Output the (x, y) coordinate of the center of the cell containing the given text.  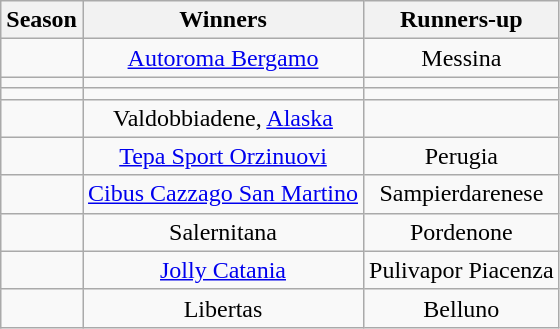
Messina (462, 58)
Belluno (462, 308)
Libertas (222, 308)
Pordenone (462, 232)
Sampierdarenese (462, 194)
Tepa Sport Orzinuovi (222, 156)
Valdobbiadene, Alaska (222, 118)
Autoroma Bergamo (222, 58)
Cibus Cazzago San Martino (222, 194)
Runners-up (462, 20)
Jolly Catania (222, 270)
Salernitana (222, 232)
Winners (222, 20)
Perugia (462, 156)
Season (42, 20)
Pulivapor Piacenza (462, 270)
